Provide the (x, y) coordinate of the cell's center where the given text is located.  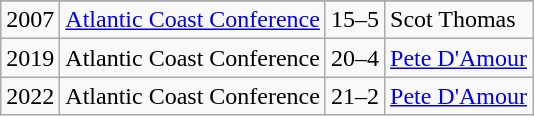
20–4 (354, 58)
2007 (30, 20)
2022 (30, 96)
Scot Thomas (459, 20)
2019 (30, 58)
15–5 (354, 20)
21–2 (354, 96)
